Locate the cell with the specified text and output its [x, y] center coordinate. 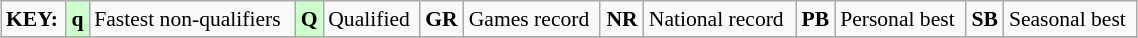
NR [622, 19]
q [78, 19]
Games record [532, 19]
Personal best [900, 19]
KEY: [34, 19]
Q [309, 19]
National record [720, 19]
Fastest non-qualifiers [192, 19]
SB [985, 19]
Qualified [371, 19]
Seasonal best [1070, 19]
PB [816, 19]
GR [442, 19]
